Determine the [X, Y] coordinate at the center of the cell enclosing the given text.  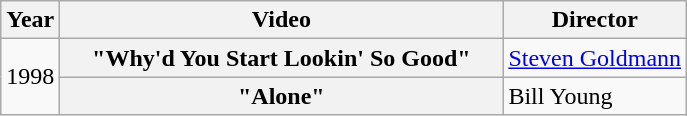
Video [282, 20]
"Why'd You Start Lookin' So Good" [282, 58]
"Alone" [282, 96]
1998 [30, 77]
Bill Young [595, 96]
Director [595, 20]
Year [30, 20]
Steven Goldmann [595, 58]
